Detect which cell encompasses the target text, then output its [X, Y] center coordinate. 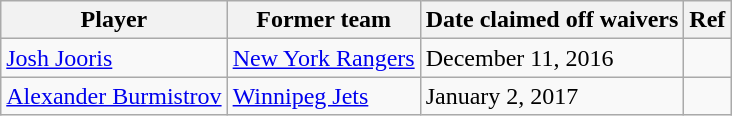
New York Rangers [324, 58]
January 2, 2017 [552, 96]
Alexander Burmistrov [114, 96]
Josh Jooris [114, 58]
Ref [708, 20]
Former team [324, 20]
December 11, 2016 [552, 58]
Winnipeg Jets [324, 96]
Player [114, 20]
Date claimed off waivers [552, 20]
